Search for the cell housing the specified text and yield its (x, y) center coordinate. 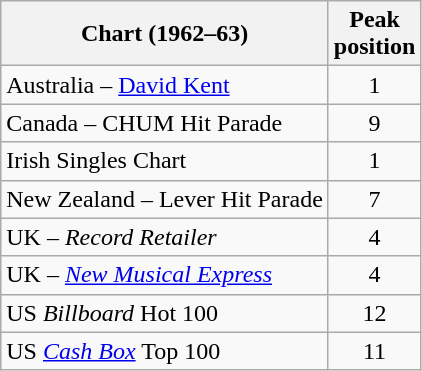
7 (374, 199)
UK – Record Retailer (165, 237)
Canada – CHUM Hit Parade (165, 123)
UK – New Musical Express (165, 275)
New Zealand – Lever Hit Parade (165, 199)
Australia – David Kent (165, 85)
11 (374, 351)
9 (374, 123)
12 (374, 313)
Irish Singles Chart (165, 161)
US Billboard Hot 100 (165, 313)
Peakposition (374, 34)
Chart (1962–63) (165, 34)
US Cash Box Top 100 (165, 351)
